Identify which cell holds the provided text, then report its (X, Y) central coordinate. 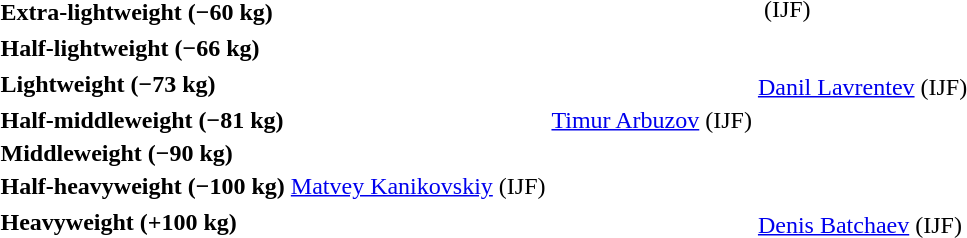
Timur Arbuzov (IJF) (652, 120)
Matvey Kanikovskiy (IJF) (418, 186)
